From the cell containing the given text, extract its center point as [X, Y] coordinate. 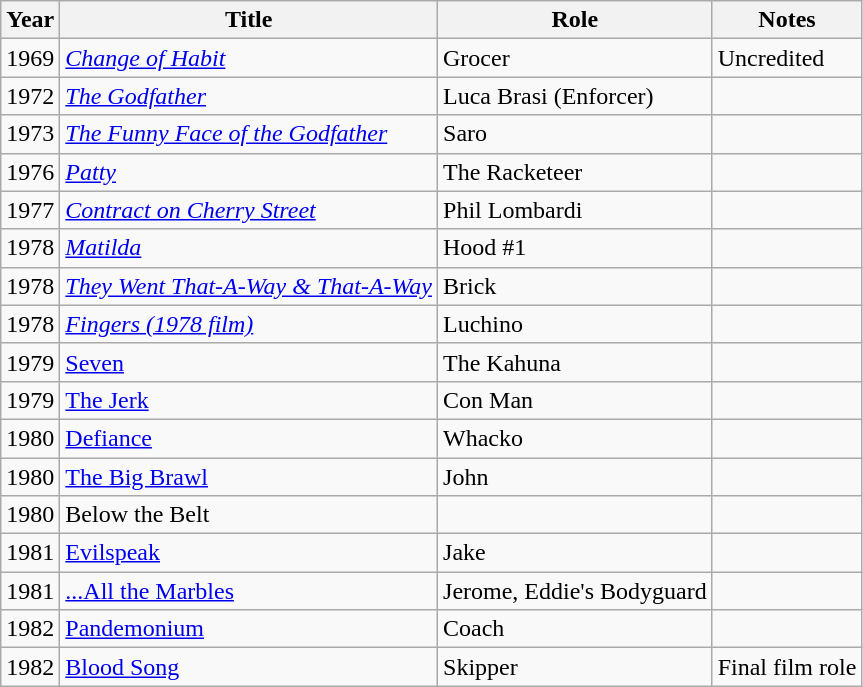
They Went That-A-Way & That-A-Way [249, 286]
The Jerk [249, 400]
Saro [576, 134]
Blood Song [249, 667]
Notes [787, 20]
1972 [30, 96]
...All the Marbles [249, 591]
Grocer [576, 58]
Coach [576, 629]
Luca Brasi (Enforcer) [576, 96]
The Godfather [249, 96]
Jerome, Eddie's Bodyguard [576, 591]
Title [249, 20]
Below the Belt [249, 515]
Contract on Cherry Street [249, 210]
Phil Lombardi [576, 210]
Role [576, 20]
Defiance [249, 438]
1976 [30, 172]
Patty [249, 172]
Uncredited [787, 58]
Hood #1 [576, 248]
Brick [576, 286]
Change of Habit [249, 58]
The Funny Face of the Godfather [249, 134]
Con Man [576, 400]
Final film role [787, 667]
Matilda [249, 248]
Year [30, 20]
The Kahuna [576, 362]
John [576, 477]
The Big Brawl [249, 477]
Evilspeak [249, 553]
Skipper [576, 667]
Whacko [576, 438]
1977 [30, 210]
The Racketeer [576, 172]
1973 [30, 134]
Luchino [576, 324]
1969 [30, 58]
Seven [249, 362]
Pandemonium [249, 629]
Fingers (1978 film) [249, 324]
Jake [576, 553]
